Provide the (x, y) coordinate of the cell's center where the given text is located.  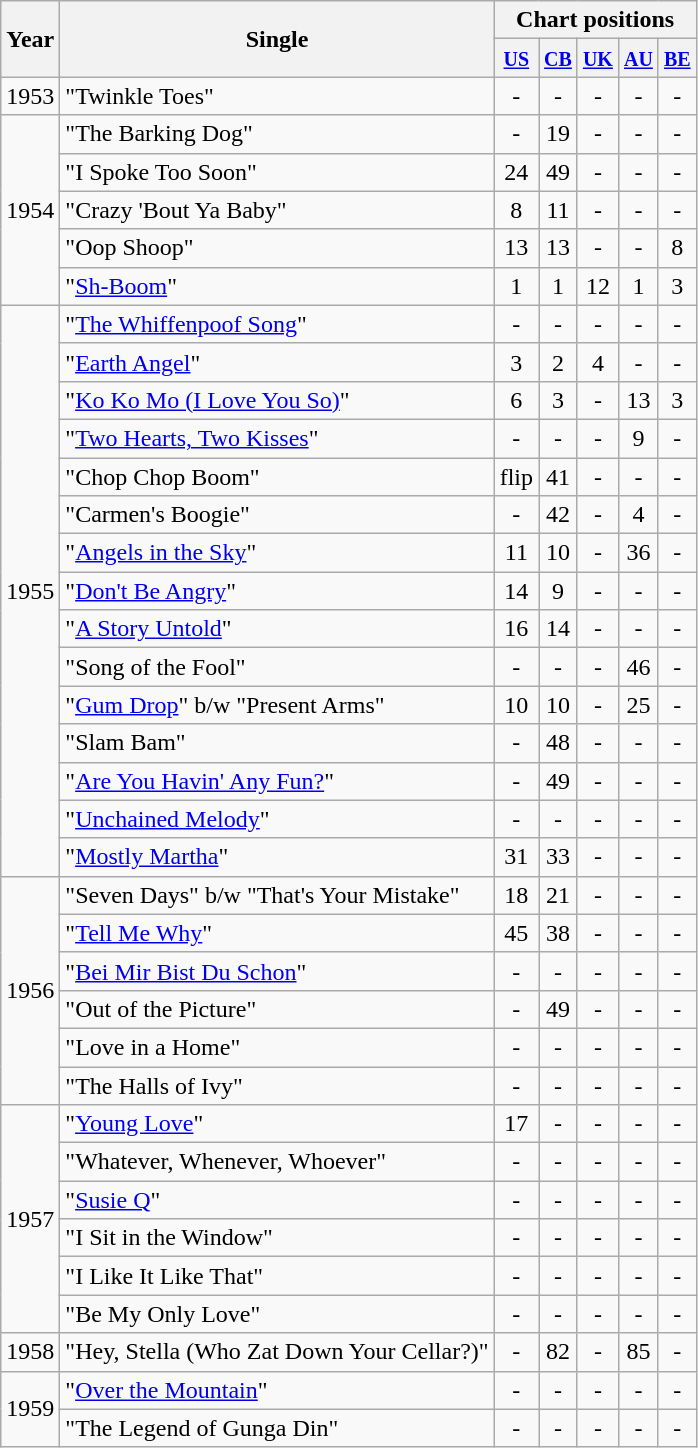
"Crazy 'Bout Ya Baby" (277, 210)
46 (638, 667)
1954 (30, 210)
AU (638, 58)
"The Legend of Gunga Din" (277, 1428)
1957 (30, 1219)
1953 (30, 96)
"Susie Q" (277, 1200)
"The Halls of Ivy" (277, 1085)
"The Barking Dog" (277, 134)
"Chop Chop Boom" (277, 477)
"Out of the Picture" (277, 1009)
"Bei Mir Bist Du Schon" (277, 971)
1956 (30, 990)
"I Like It Like That" (277, 1276)
"Two Hearts, Two Kisses" (277, 438)
"Whatever, Whenever, Whoever" (277, 1162)
"Slam Bam" (277, 743)
38 (558, 933)
82 (558, 1352)
"Oop Shoop" (277, 248)
"Young Love" (277, 1124)
"Sh-Boom" (277, 286)
"Over the Mountain" (277, 1390)
"Ko Ko Mo (I Love You So)" (277, 400)
1959 (30, 1409)
"Tell Me Why" (277, 933)
24 (516, 172)
"Be My Only Love" (277, 1314)
45 (516, 933)
"Twinkle Toes" (277, 96)
48 (558, 743)
12 (598, 286)
6 (516, 400)
17 (516, 1124)
16 (516, 629)
"Song of the Fool" (277, 667)
"Mostly Martha" (277, 857)
"Hey, Stella (Who Zat Down Your Cellar?)" (277, 1352)
"Love in a Home" (277, 1047)
1958 (30, 1352)
US (516, 58)
"A Story Untold" (277, 629)
"Gum Drop" b/w "Present Arms" (277, 705)
"I Spoke Too Soon" (277, 172)
"Carmen's Boogie" (277, 515)
CB (558, 58)
42 (558, 515)
UK (598, 58)
41 (558, 477)
flip (516, 477)
"Earth Angel" (277, 362)
"Angels in the Sky" (277, 553)
36 (638, 553)
Year (30, 39)
2 (558, 362)
85 (638, 1352)
Chart positions (595, 20)
18 (516, 895)
21 (558, 895)
"The Whiffenpoof Song" (277, 324)
BE (677, 58)
"Unchained Melody" (277, 819)
"Don't Be Angry" (277, 591)
33 (558, 857)
"I Sit in the Window" (277, 1238)
25 (638, 705)
"Are You Havin' Any Fun?" (277, 781)
"Seven Days" b/w "That's Your Mistake" (277, 895)
31 (516, 857)
19 (558, 134)
Single (277, 39)
1955 (30, 590)
